Extract the (X, Y) coordinate from the center of the cell holding the provided text.  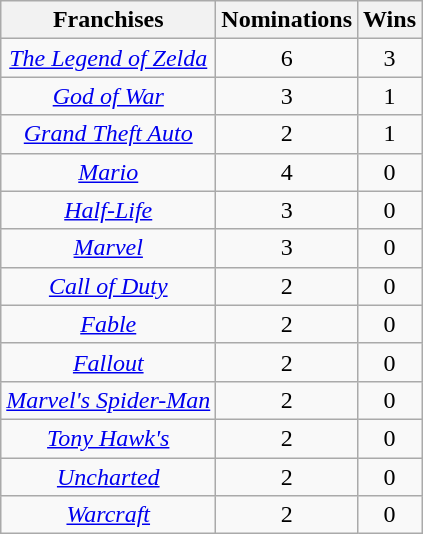
Call of Duty (108, 286)
Grand Theft Auto (108, 134)
Half-Life (108, 210)
Tony Hawk's (108, 438)
Franchises (108, 20)
Marvel (108, 248)
Wins (390, 20)
Fable (108, 324)
The Legend of Zelda (108, 58)
Mario (108, 172)
Uncharted (108, 477)
God of War (108, 96)
Nominations (287, 20)
Fallout (108, 362)
Marvel's Spider-Man (108, 400)
Warcraft (108, 515)
6 (287, 58)
4 (287, 172)
